Determine the (X, Y) coordinate at the center of the cell enclosing the given text.  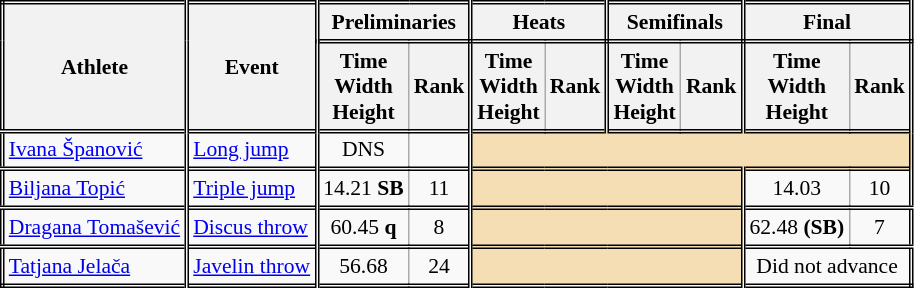
14.03 (796, 190)
Ivana Španović (94, 150)
60.45 q (363, 228)
Long jump (252, 150)
11 (440, 190)
8 (440, 228)
DNS (363, 150)
Javelin throw (252, 266)
Event (252, 67)
14.21 SB (363, 190)
Heats (539, 22)
10 (880, 190)
62.48 (SB) (796, 228)
Semifinals (675, 22)
Did not advance (827, 266)
Dragana Tomašević (94, 228)
Discus throw (252, 228)
Athlete (94, 67)
Final (827, 22)
56.68 (363, 266)
Biljana Topić (94, 190)
Tatjana Jelača (94, 266)
7 (880, 228)
Preliminaries (394, 22)
24 (440, 266)
Triple jump (252, 190)
